Identify which cell holds the provided text, then report its [X, Y] central coordinate. 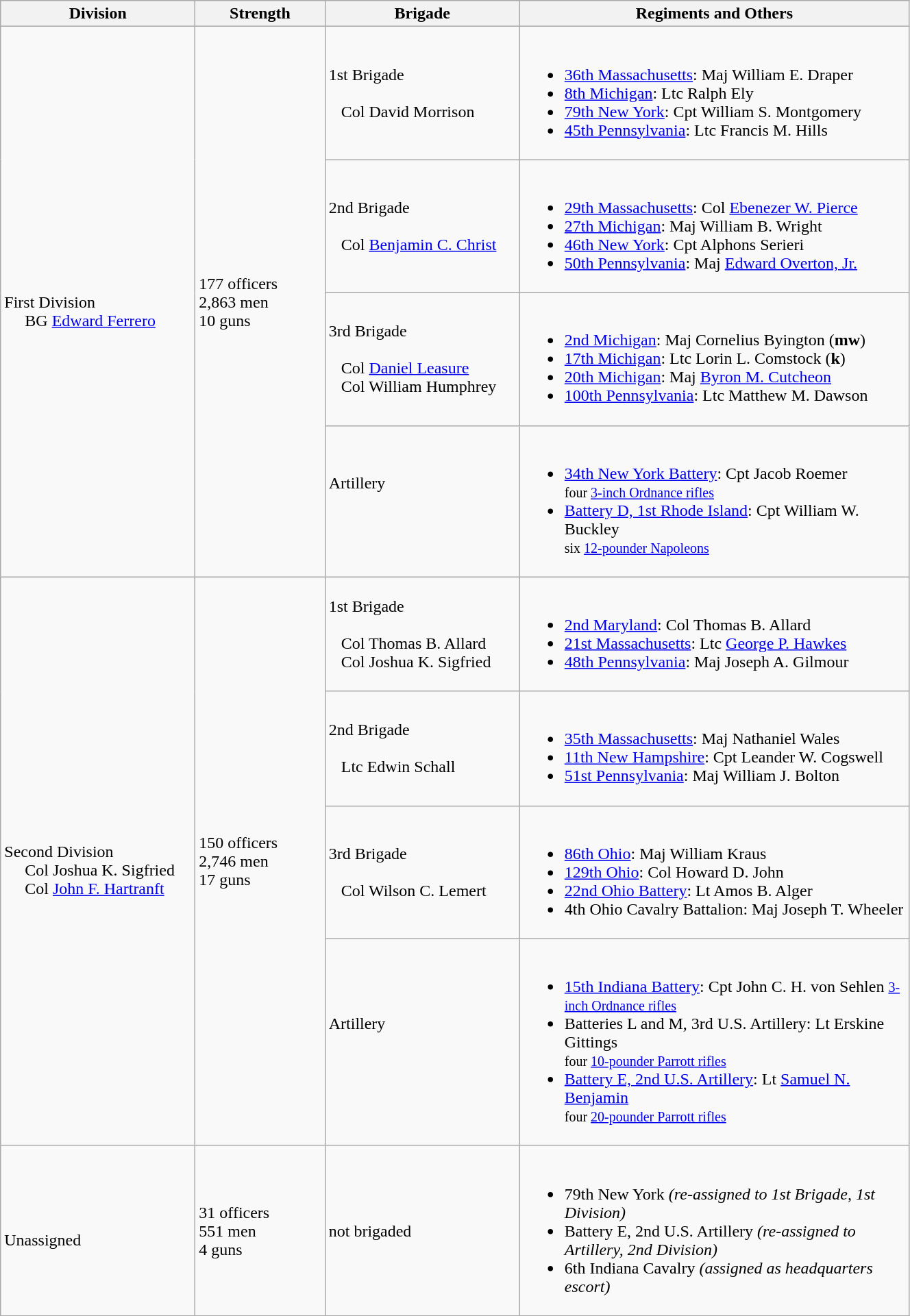
Second Division Col Joshua K. Sigfried Col John F. Hartranft [98, 861]
Regiments and Others [714, 14]
35th Massachusetts: Maj Nathaniel Wales11th New Hampshire: Cpt Leander W. Cogswell51st Pennsylvania: Maj William J. Bolton [714, 748]
not brigaded [422, 1230]
150 officers2,746 men17 guns [260, 861]
31 officers551 men4 guns [260, 1230]
34th New York Battery: Cpt Jacob Roemer four 3-inch Ordnance riflesBattery D, 1st Rhode Island: Cpt William W. Buckley six 12-pounder Napoleons [714, 501]
Division [98, 14]
First Division BG Edward Ferrero [98, 301]
177 officers2,863 men10 guns [260, 301]
3rd Brigade Col Wilson C. Lemert [422, 872]
1st Brigade Col Thomas B. Allard Col Joshua K. Sigfried [422, 634]
3rd Brigade Col Daniel Leasure Col William Humphrey [422, 359]
Unassigned [98, 1230]
1st Brigade Col David Morrison [422, 93]
Strength [260, 14]
36th Massachusetts: Maj William E. Draper8th Michigan: Ltc Ralph Ely79th New York: Cpt William S. Montgomery45th Pennsylvania: Ltc Francis M. Hills [714, 93]
2nd Maryland: Col Thomas B. Allard21st Massachusetts: Ltc George P. Hawkes48th Pennsylvania: Maj Joseph A. Gilmour [714, 634]
2nd Brigade Col Benjamin C. Christ [422, 226]
86th Ohio: Maj William Kraus129th Ohio: Col Howard D. John22nd Ohio Battery: Lt Amos B. Alger4th Ohio Cavalry Battalion: Maj Joseph T. Wheeler [714, 872]
Brigade [422, 14]
2nd Brigade Ltc Edwin Schall [422, 748]
